Extract the [X, Y] coordinate from the center of the cell holding the provided text.  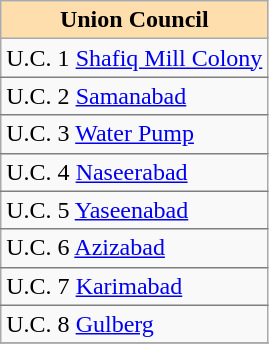
U.C. 1 Shafiq Mill Colony [134, 58]
U.C. 3 Water Pump [134, 134]
U.C. 2 Samanabad [134, 96]
U.C. 5 Yaseenabad [134, 210]
U.C. 7 Karimabad [134, 286]
U.C. 6 Azizabad [134, 248]
Union Council [134, 20]
U.C. 8 Gulberg [134, 324]
U.C. 4 Naseerabad [134, 172]
